Detect which cell encompasses the target text, then output its [X, Y] center coordinate. 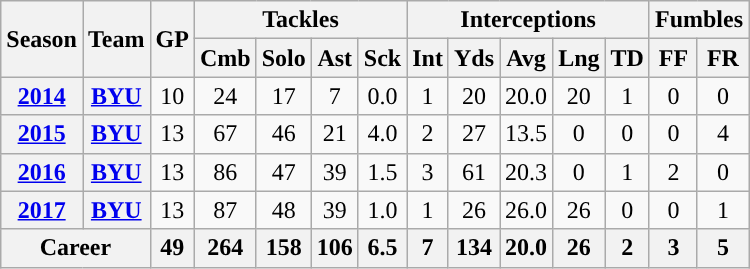
13.5 [526, 134]
27 [474, 134]
46 [284, 134]
87 [225, 210]
Lng [579, 58]
FR [722, 58]
Tackles [300, 20]
2016 [42, 172]
5 [722, 248]
49 [172, 248]
106 [334, 248]
158 [284, 248]
17 [284, 96]
26.0 [526, 210]
47 [284, 172]
Int [428, 58]
6.5 [382, 248]
10 [172, 96]
Sck [382, 58]
FF [673, 58]
48 [284, 210]
20.3 [526, 172]
Team [116, 39]
Solo [284, 58]
86 [225, 172]
24 [225, 96]
Cmb [225, 58]
2015 [42, 134]
1.0 [382, 210]
2017 [42, 210]
134 [474, 248]
61 [474, 172]
Interceptions [528, 20]
0.0 [382, 96]
Fumbles [698, 20]
GP [172, 39]
21 [334, 134]
264 [225, 248]
Season [42, 39]
4 [722, 134]
67 [225, 134]
4.0 [382, 134]
Avg [526, 58]
2014 [42, 96]
Yds [474, 58]
Career [76, 248]
Ast [334, 58]
TD [627, 58]
1.5 [382, 172]
